Output the (X, Y) coordinate of the center of the cell containing the given text.  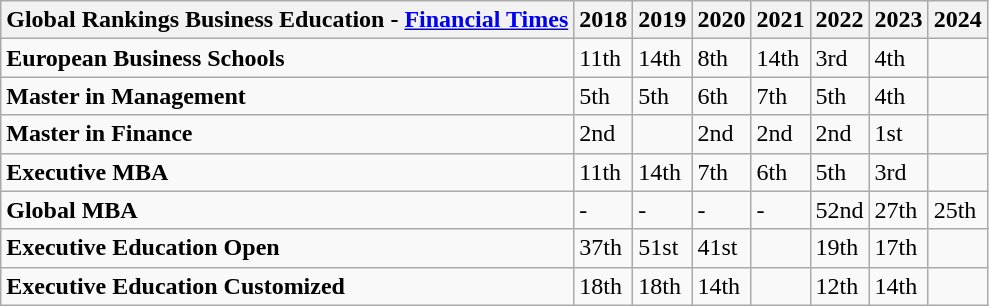
Master in Management (288, 96)
Global Rankings Business Education - Financial Times (288, 20)
41st (722, 248)
19th (840, 248)
2022 (840, 20)
2021 (780, 20)
Executive Education Open (288, 248)
2023 (898, 20)
17th (898, 248)
European Business Schools (288, 58)
27th (898, 210)
2018 (604, 20)
2020 (722, 20)
51st (662, 248)
Executive Education Customized (288, 286)
Master in Finance (288, 134)
52nd (840, 210)
12th (840, 286)
1st (898, 134)
2019 (662, 20)
25th (958, 210)
37th (604, 248)
Global MBA (288, 210)
Executive MBA (288, 172)
8th (722, 58)
2024 (958, 20)
